Locate the cell with the specified text and output its (X, Y) center coordinate. 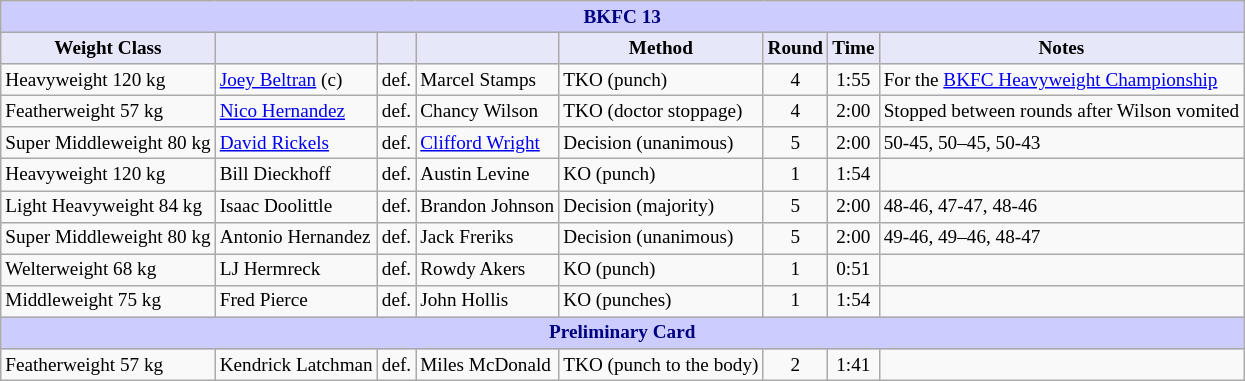
David Rickels (296, 143)
Bill Dieckhoff (296, 175)
John Hollis (488, 301)
Miles McDonald (488, 365)
Method (661, 48)
Middleweight 75 kg (108, 301)
BKFC 13 (622, 17)
48-46, 47-47, 48-46 (1062, 206)
Marcel Stamps (488, 80)
Jack Freriks (488, 238)
TKO (punch to the body) (661, 365)
Decision (majority) (661, 206)
Joey Beltran (c) (296, 80)
Austin Levine (488, 175)
50-45, 50–45, 50-43 (1062, 143)
Fred Pierce (296, 301)
1:41 (854, 365)
Kendrick Latchman (296, 365)
Notes (1062, 48)
Light Heavyweight 84 kg (108, 206)
Time (854, 48)
Round (796, 48)
TKO (punch) (661, 80)
Chancy Wilson (488, 111)
Weight Class (108, 48)
Isaac Doolittle (296, 206)
Preliminary Card (622, 333)
49-46, 49–46, 48-47 (1062, 238)
KO (punches) (661, 301)
LJ Hermreck (296, 270)
1:55 (854, 80)
Nico Hernandez (296, 111)
For the BKFC Heavyweight Championship (1062, 80)
Rowdy Akers (488, 270)
Antonio Hernandez (296, 238)
2 (796, 365)
Brandon Johnson (488, 206)
TKO (doctor stoppage) (661, 111)
Welterweight 68 kg (108, 270)
0:51 (854, 270)
Stopped between rounds after Wilson vomited (1062, 111)
Clifford Wright (488, 143)
